Determine the (x, y) coordinate at the center of the cell enclosing the given text.  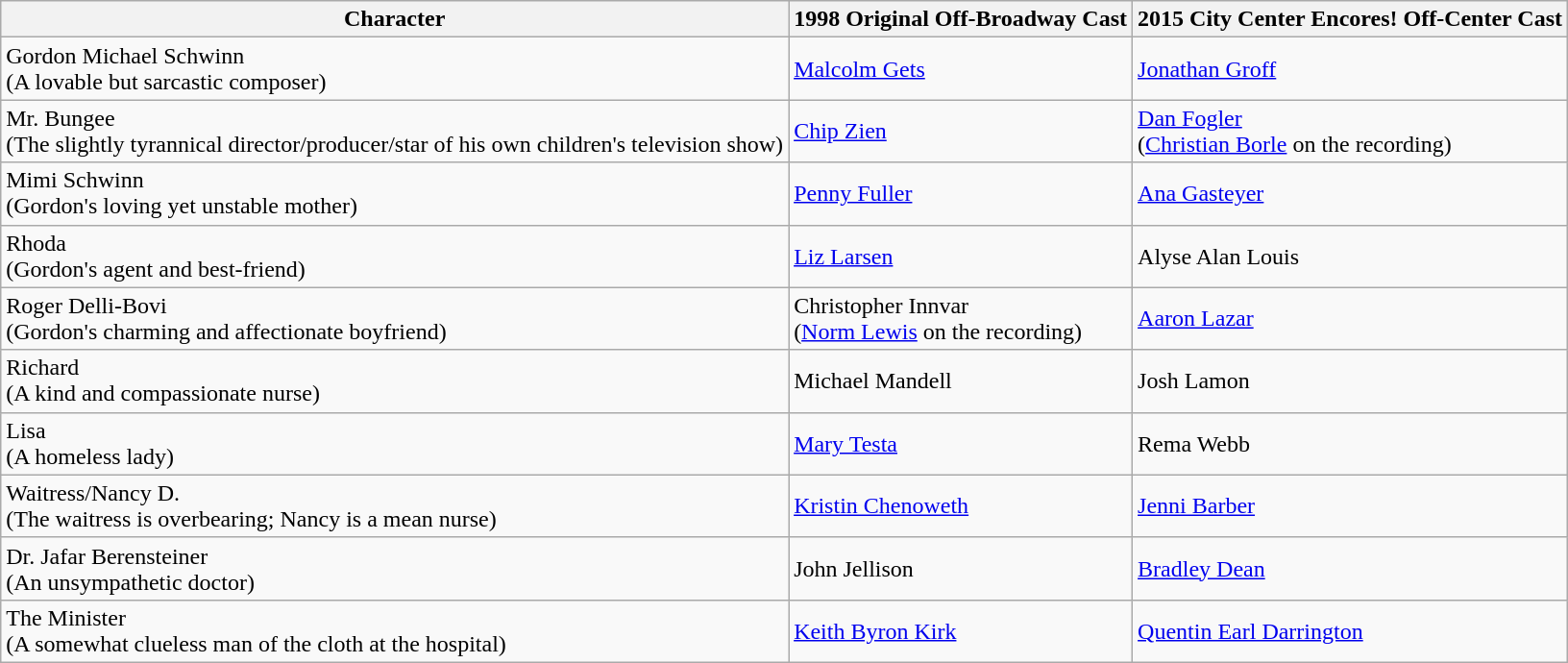
Waitress/Nancy D.(The waitress is overbearing; Nancy is a mean nurse) (395, 505)
Character (395, 19)
Roger Delli-Bovi(Gordon's charming and affectionate boyfriend) (395, 319)
Kristin Chenoweth (961, 505)
Ana Gasteyer (1351, 194)
Penny Fuller (961, 194)
Dr. Jafar Berensteiner(An unsympathetic doctor) (395, 569)
Malcolm Gets (961, 69)
Christopher Innvar(Norm Lewis on the recording) (961, 319)
Jenni Barber (1351, 505)
The Minister(A somewhat clueless man of the cloth at the hospital) (395, 630)
2015 City Center Encores! Off-Center Cast (1351, 19)
Chip Zien (961, 131)
Bradley Dean (1351, 569)
Dan Fogler(Christian Borle on the recording) (1351, 131)
Gordon Michael Schwinn(A lovable but sarcastic composer) (395, 69)
John Jellison (961, 569)
Rema Webb (1351, 444)
Alyse Alan Louis (1351, 256)
Rhoda(Gordon's agent and best-friend) (395, 256)
Aaron Lazar (1351, 319)
Mary Testa (961, 444)
Mr. Bungee(The slightly tyrannical director/producer/star of his own children's television show) (395, 131)
Jonathan Groff (1351, 69)
Liz Larsen (961, 256)
Lisa(A homeless lady) (395, 444)
Keith Byron Kirk (961, 630)
Richard(A kind and compassionate nurse) (395, 381)
Michael Mandell (961, 381)
1998 Original Off-Broadway Cast (961, 19)
Josh Lamon (1351, 381)
Quentin Earl Darrington (1351, 630)
Mimi Schwinn(Gordon's loving yet unstable mother) (395, 194)
